Pinpoint the cell where the given text exists, returning its (X, Y) midpoint coordinate. 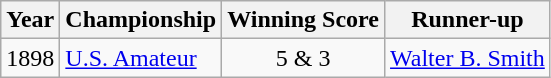
Winning Score (304, 20)
5 & 3 (304, 58)
Walter B. Smith (468, 58)
1898 (30, 58)
U.S. Amateur (141, 58)
Championship (141, 20)
Year (30, 20)
Runner-up (468, 20)
